Capture the cell that displays the provided text and extract its (x, y) central coordinate. 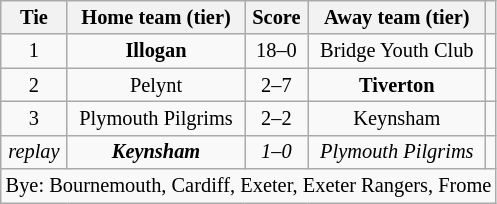
1–0 (276, 152)
Score (276, 17)
18–0 (276, 51)
Home team (tier) (156, 17)
2–2 (276, 118)
3 (34, 118)
Away team (tier) (397, 17)
2 (34, 85)
Pelynt (156, 85)
Bye: Bournemouth, Cardiff, Exeter, Exeter Rangers, Frome (248, 186)
replay (34, 152)
Bridge Youth Club (397, 51)
2–7 (276, 85)
1 (34, 51)
Tiverton (397, 85)
Illogan (156, 51)
Tie (34, 17)
